Locate the cell with the specified text and output its [X, Y] center coordinate. 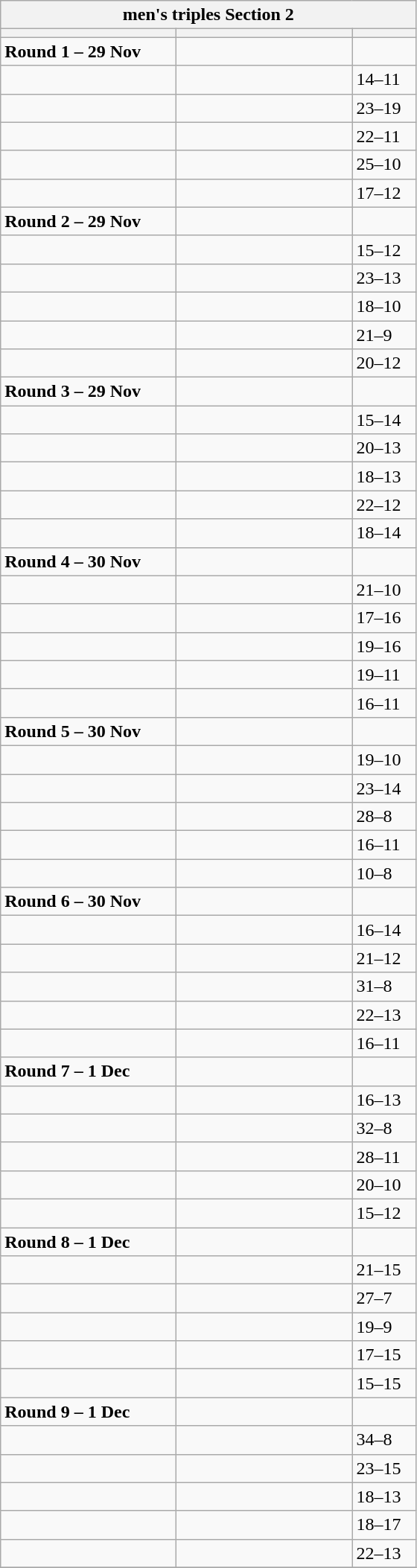
17–15 [384, 1355]
21–15 [384, 1270]
20–10 [384, 1185]
19–9 [384, 1327]
18–14 [384, 533]
10–8 [384, 873]
19–11 [384, 675]
23–19 [384, 108]
15–15 [384, 1383]
31–8 [384, 987]
Round 4 – 30 Nov [89, 561]
22–12 [384, 505]
27–7 [384, 1298]
Round 3 – 29 Nov [89, 392]
16–14 [384, 930]
21–12 [384, 958]
28–8 [384, 817]
22–11 [384, 136]
14–11 [384, 80]
20–12 [384, 363]
21–10 [384, 590]
Round 8 – 1 Dec [89, 1241]
23–14 [384, 788]
23–13 [384, 278]
Round 1 – 29 Nov [89, 51]
men's triples Section 2 [208, 15]
Round 7 – 1 Dec [89, 1071]
Round 6 – 30 Nov [89, 902]
28–11 [384, 1156]
18–17 [384, 1525]
17–12 [384, 193]
15–14 [384, 420]
32–8 [384, 1128]
16–13 [384, 1100]
17–16 [384, 618]
18–10 [384, 306]
23–15 [384, 1468]
Round 2 – 29 Nov [89, 221]
19–16 [384, 646]
20–13 [384, 448]
Round 9 – 1 Dec [89, 1412]
21–9 [384, 334]
Round 5 – 30 Nov [89, 731]
34–8 [384, 1440]
19–10 [384, 759]
25–10 [384, 165]
